Output the (x, y) coordinate of the center of the cell containing the given text.  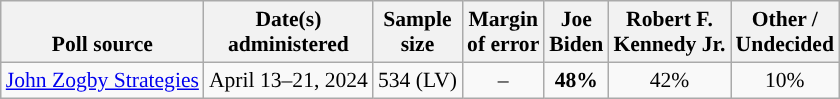
John Zogby Strategies (102, 80)
April 13–21, 2024 (288, 80)
– (503, 80)
Date(s)administered (288, 32)
Samplesize (418, 32)
Robert F.Kennedy Jr. (669, 32)
Poll source (102, 32)
JoeBiden (576, 32)
Marginof error (503, 32)
42% (669, 80)
Other /Undecided (784, 32)
10% (784, 80)
48% (576, 80)
534 (LV) (418, 80)
